Locate the cell with the specified text and output its (X, Y) center coordinate. 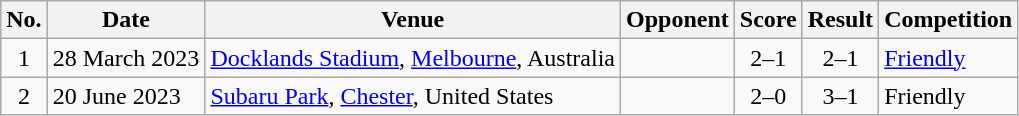
20 June 2023 (126, 96)
1 (24, 58)
Date (126, 20)
Docklands Stadium, Melbourne, Australia (413, 58)
No. (24, 20)
Competition (948, 20)
2–0 (768, 96)
3–1 (840, 96)
28 March 2023 (126, 58)
Subaru Park, Chester, United States (413, 96)
Venue (413, 20)
2 (24, 96)
Result (840, 20)
Score (768, 20)
Opponent (678, 20)
